For the text-containing cell, return its midpoint in (X, Y) coordinate format. 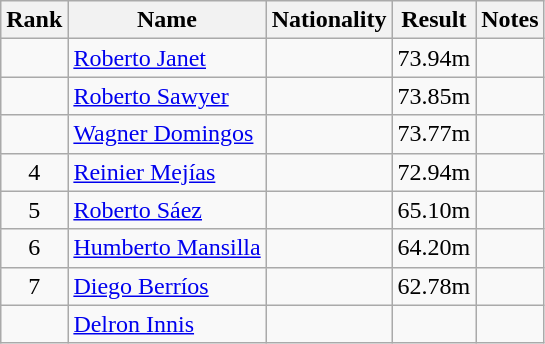
7 (34, 286)
Roberto Sáez (167, 210)
Rank (34, 20)
Roberto Janet (167, 58)
72.94m (434, 172)
Result (434, 20)
Humberto Mansilla (167, 248)
Diego Berríos (167, 286)
5 (34, 210)
6 (34, 248)
Delron Innis (167, 324)
73.85m (434, 96)
64.20m (434, 248)
Reinier Mejías (167, 172)
Roberto Sawyer (167, 96)
Nationality (329, 20)
62.78m (434, 286)
65.10m (434, 210)
Wagner Domingos (167, 134)
73.94m (434, 58)
73.77m (434, 134)
Name (167, 20)
Notes (510, 20)
4 (34, 172)
